Scan for the cell matching the given text and deliver its (X, Y) coordinate at center. 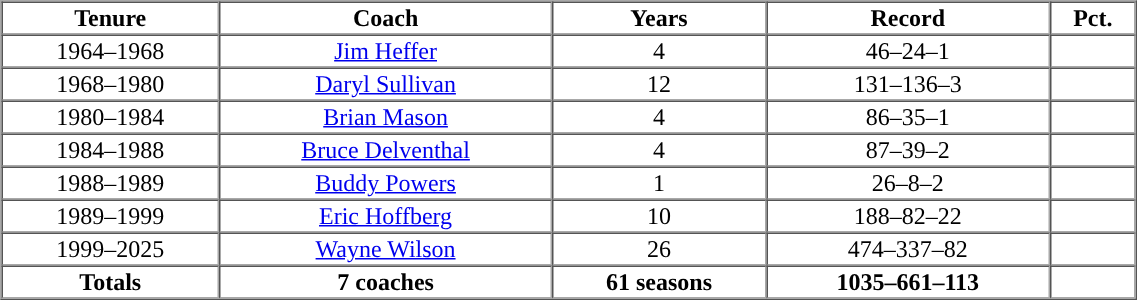
Jim Heffer (386, 50)
26–8–2 (908, 182)
10 (659, 216)
188–82–22 (908, 216)
61 seasons (659, 282)
Buddy Powers (386, 182)
Brian Mason (386, 116)
Record (908, 18)
131–136–3 (908, 84)
26 (659, 248)
1035–661–113 (908, 282)
1980–1984 (111, 116)
1989–1999 (111, 216)
1984–1988 (111, 150)
Eric Hoffberg (386, 216)
Coach (386, 18)
1988–1989 (111, 182)
Tenure (111, 18)
Pct. (1094, 18)
7 coaches (386, 282)
Wayne Wilson (386, 248)
Bruce Delventhal (386, 150)
87–39–2 (908, 150)
474–337–82 (908, 248)
86–35–1 (908, 116)
12 (659, 84)
1964–1968 (111, 50)
1 (659, 182)
1968–1980 (111, 84)
1999–2025 (111, 248)
46–24–1 (908, 50)
Daryl Sullivan (386, 84)
Totals (111, 282)
Years (659, 18)
